Search for the cell housing the specified text and yield its (x, y) center coordinate. 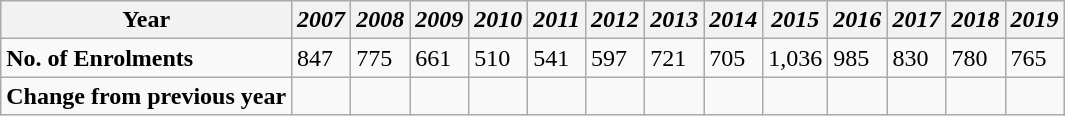
661 (440, 58)
2015 (796, 20)
985 (858, 58)
705 (734, 58)
Year (146, 20)
780 (976, 58)
830 (916, 58)
2012 (616, 20)
2009 (440, 20)
597 (616, 58)
2007 (322, 20)
510 (498, 58)
541 (557, 58)
2013 (674, 20)
775 (380, 58)
2008 (380, 20)
2018 (976, 20)
2017 (916, 20)
847 (322, 58)
2014 (734, 20)
1,036 (796, 58)
2016 (858, 20)
2011 (557, 20)
No. of Enrolments (146, 58)
Change from previous year (146, 96)
2019 (1034, 20)
2010 (498, 20)
765 (1034, 58)
721 (674, 58)
